Identify which cell holds the provided text, then report its (X, Y) central coordinate. 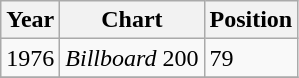
Position (251, 20)
Billboard 200 (132, 58)
Chart (132, 20)
79 (251, 58)
Year (30, 20)
1976 (30, 58)
